Extract the (x, y) coordinate from the center of the cell holding the provided text.  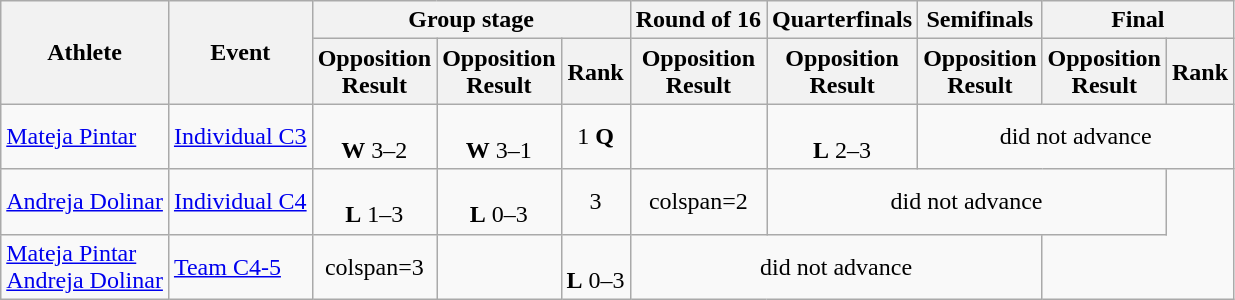
Individual C3 (240, 136)
Semifinals (980, 20)
Athlete (85, 52)
Event (240, 52)
Team C4-5 (240, 266)
1 Q (596, 136)
Mateja PintarAndreja Dolinar (85, 266)
colspan=2 (698, 202)
Individual C4 (240, 202)
W 3–1 (499, 136)
W 3–2 (374, 136)
Mateja Pintar (85, 136)
L 1–3 (374, 202)
Round of 16 (698, 20)
L 2–3 (842, 136)
colspan=3 (374, 266)
Andreja Dolinar (85, 202)
3 (596, 202)
Quarterfinals (842, 20)
Group stage (471, 20)
Final (1138, 20)
